Determine the [x, y] coordinate at the center of the cell enclosing the given text.  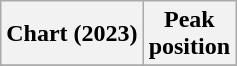
Chart (2023) [72, 34]
Peakposition [189, 34]
